From the cell containing the given text, extract its center point as (X, Y) coordinate. 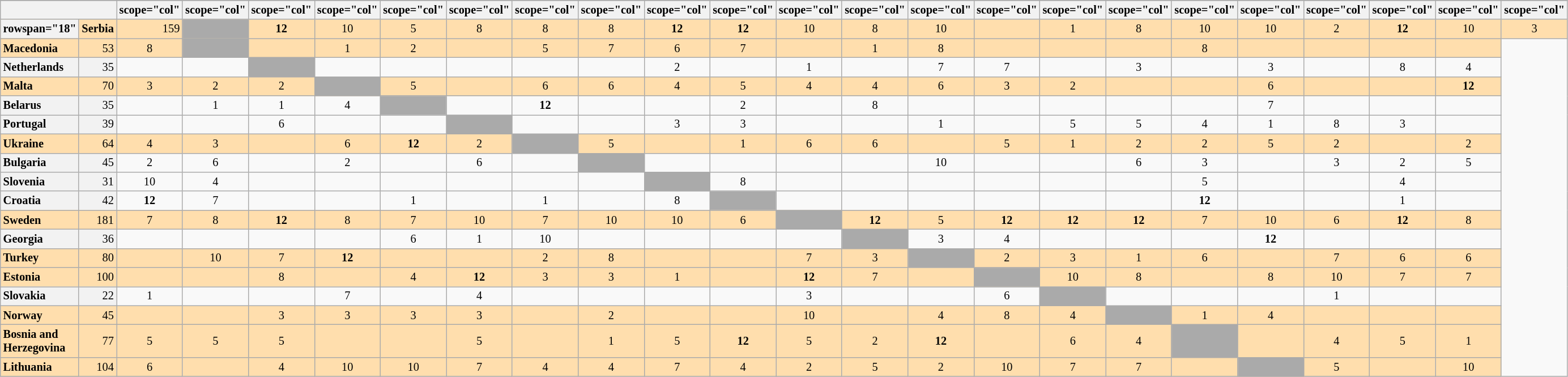
36 (97, 239)
22 (97, 296)
Croatia (40, 201)
42 (97, 201)
77 (97, 341)
Slovenia (40, 181)
39 (97, 124)
Lithuania (40, 367)
rowspan="18" (40, 29)
Bulgaria (40, 163)
Turkey (40, 258)
159 (150, 29)
Estonia (40, 277)
Slovakia (40, 296)
Sweden (40, 220)
Norway (40, 315)
64 (97, 143)
70 (97, 86)
Georgia (40, 239)
80 (97, 258)
Serbia (97, 29)
Bosnia and Herzegovina (40, 341)
Macedonia (40, 48)
100 (97, 277)
53 (97, 48)
Belarus (40, 105)
104 (97, 367)
Malta (40, 86)
181 (97, 220)
Portugal (40, 124)
Ukraine (40, 143)
Netherlands (40, 67)
31 (97, 181)
